Return the (x, y) coordinate for the center point of the cell that contains the specified text.  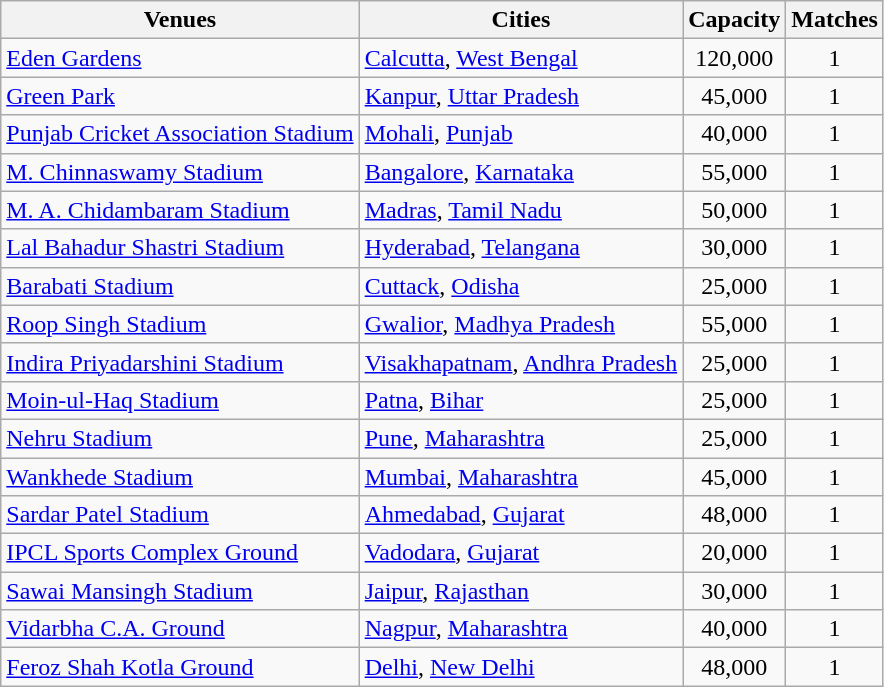
Feroz Shah Kotla Ground (180, 667)
Mohali, Punjab (521, 134)
Kanpur, Uttar Pradesh (521, 96)
Indira Priyadarshini Stadium (180, 362)
Visakhapatnam, Andhra Pradesh (521, 362)
Jaipur, Rajasthan (521, 591)
Nehru Stadium (180, 438)
Roop Singh Stadium (180, 324)
Calcutta, West Bengal (521, 58)
Lal Bahadur Shastri Stadium (180, 248)
Cities (521, 20)
120,000 (734, 58)
Sawai Mansingh Stadium (180, 591)
Green Park (180, 96)
Vidarbha C.A. Ground (180, 629)
Ahmedabad, Gujarat (521, 515)
Matches (835, 20)
Wankhede Stadium (180, 477)
Madras, Tamil Nadu (521, 210)
Punjab Cricket Association Stadium (180, 134)
Mumbai, Maharashtra (521, 477)
Sardar Patel Stadium (180, 515)
Gwalior, Madhya Pradesh (521, 324)
Cuttack, Odisha (521, 286)
Barabati Stadium (180, 286)
M. A. Chidambaram Stadium (180, 210)
Hyderabad, Telangana (521, 248)
M. Chinnaswamy Stadium (180, 172)
IPCL Sports Complex Ground (180, 553)
Nagpur, Maharashtra (521, 629)
Delhi, New Delhi (521, 667)
Patna, Bihar (521, 400)
Eden Gardens (180, 58)
Bangalore, Karnataka (521, 172)
50,000 (734, 210)
Vadodara, Gujarat (521, 553)
Pune, Maharashtra (521, 438)
Moin-ul-Haq Stadium (180, 400)
Capacity (734, 20)
Venues (180, 20)
20,000 (734, 553)
